Extract the [x, y] coordinate from the center of the cell holding the provided text.  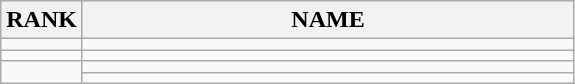
NAME [328, 20]
RANK [42, 20]
